Capture the cell that displays the provided text and extract its (x, y) central coordinate. 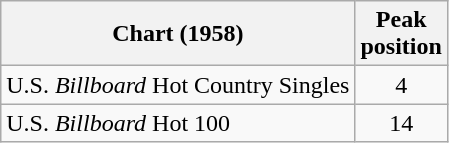
Chart (1958) (178, 34)
4 (401, 85)
U.S. Billboard Hot Country Singles (178, 85)
14 (401, 123)
Peakposition (401, 34)
U.S. Billboard Hot 100 (178, 123)
